Search for the cell housing the specified text and yield its (x, y) center coordinate. 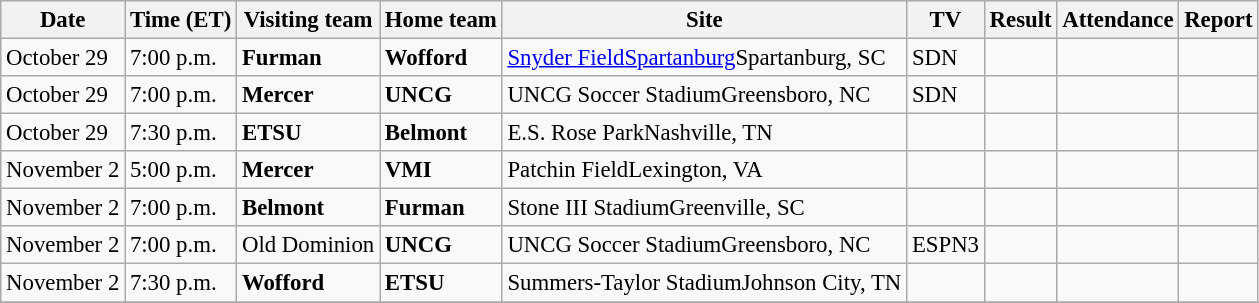
Patchin FieldLexington, VA (704, 170)
Snyder FieldSpartanburgSpartanburg, SC (704, 58)
Visiting team (308, 20)
TV (946, 20)
Report (1218, 20)
Summers-Taylor StadiumJohnson City, TN (704, 283)
Old Dominion (308, 245)
VMI (442, 170)
5:00 p.m. (181, 170)
ESPN3 (946, 245)
Attendance (1118, 20)
Site (704, 20)
Stone III StadiumGreenville, SC (704, 208)
Result (1020, 20)
E.S. Rose ParkNashville, TN (704, 133)
Home team (442, 20)
Date (63, 20)
Time (ET) (181, 20)
